Capture the cell that displays the provided text and extract its (X, Y) central coordinate. 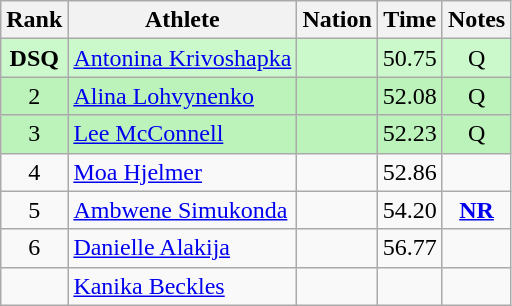
50.75 (410, 58)
3 (34, 134)
Notes (476, 20)
52.08 (410, 96)
Moa Hjelmer (182, 172)
56.77 (410, 248)
Nation (337, 20)
5 (34, 210)
Time (410, 20)
DSQ (34, 58)
Lee McConnell (182, 134)
Danielle Alakija (182, 248)
Rank (34, 20)
54.20 (410, 210)
2 (34, 96)
Ambwene Simukonda (182, 210)
52.23 (410, 134)
52.86 (410, 172)
4 (34, 172)
Antonina Krivoshapka (182, 58)
Athlete (182, 20)
NR (476, 210)
Alina Lohvynenko (182, 96)
Kanika Beckles (182, 286)
6 (34, 248)
